Capture the cell that displays the provided text and extract its (x, y) central coordinate. 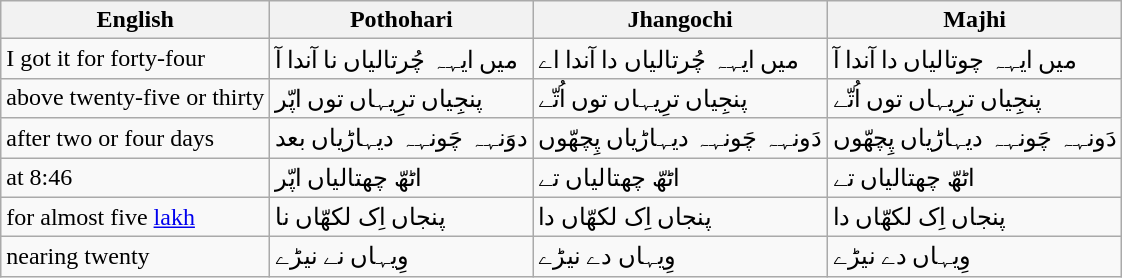
پنجِیاں ترِیہاں توں اپّر (402, 98)
for almost five lakh (136, 217)
وِیہاں نے نیڑے (402, 257)
English (136, 20)
Pothohari (402, 20)
دوَنہہ چَونہہ دیہاڑیاں بعد (402, 138)
Majhi (974, 20)
میں ایہہ چُرتالیاں نا آندا آ (402, 59)
above twenty-five or thirty (136, 98)
at 8:46 (136, 178)
پنجاں اِک لکھّاں نا (402, 217)
after two or four days (136, 138)
I got it for forty-four (136, 59)
میں ایہہ چُرتالیاں دا آندا اے (680, 59)
nearing twenty (136, 257)
میں ایہہ چوتالیاں دا آندا آ (974, 59)
اٹھّ چھتالیاں اپّر (402, 178)
Jhangochi (680, 20)
